Determine the [X, Y] coordinate at the center of the cell enclosing the given text.  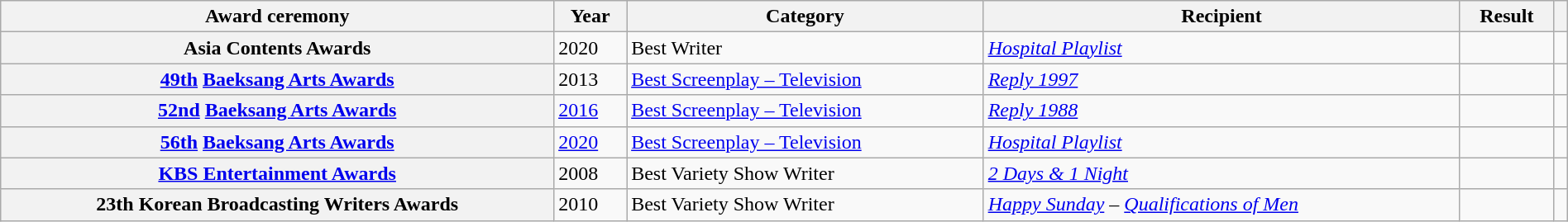
Happy Sunday – Qualifications of Men [1221, 205]
49th Baeksang Arts Awards [278, 79]
52nd Baeksang Arts Awards [278, 111]
2008 [590, 173]
Year [590, 17]
2016 [590, 111]
Category [806, 17]
2010 [590, 205]
Reply 1997 [1221, 79]
2013 [590, 79]
Award ceremony [278, 17]
Recipient [1221, 17]
Best Writer [806, 48]
Reply 1988 [1221, 111]
23th Korean Broadcasting Writers Awards [278, 205]
Asia Contents Awards [278, 48]
56th Baeksang Arts Awards [278, 142]
Result [1507, 17]
KBS Entertainment Awards [278, 173]
2 Days & 1 Night [1221, 173]
